Identify which cell holds the provided text, then report its [x, y] central coordinate. 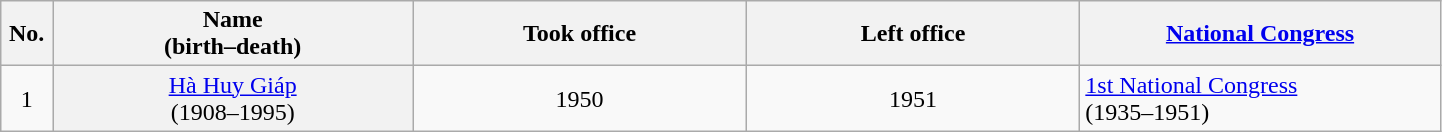
1950 [580, 98]
Name(birth–death) [232, 34]
1st National Congress(1935–1951) [1260, 98]
1951 [913, 98]
Took office [580, 34]
Hà Huy Giáp(1908–1995) [232, 98]
Left office [913, 34]
No. [27, 34]
1 [27, 98]
National Congress [1260, 34]
